Return the [X, Y] coordinate for the center point of the cell that contains the specified text.  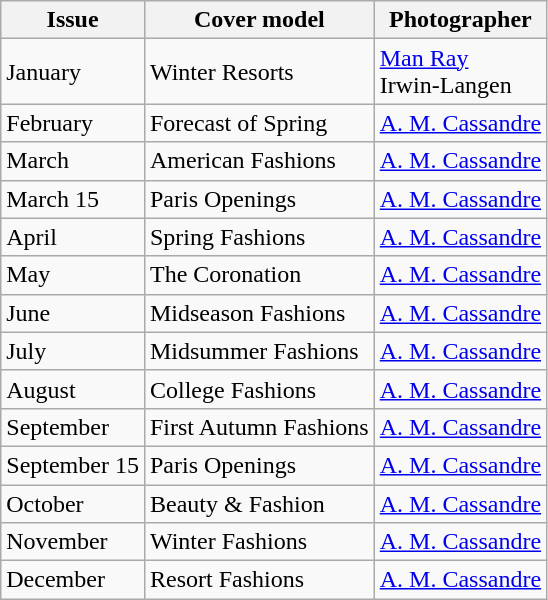
Resort Fashions [259, 580]
American Fashions [259, 161]
February [73, 123]
First Autumn Fashions [259, 427]
Spring Fashions [259, 237]
College Fashions [259, 389]
Winter Resorts [259, 72]
Midseason Fashions [259, 313]
Winter Fashions [259, 542]
December [73, 580]
March 15 [73, 199]
January [73, 72]
Midsummer Fashions [259, 351]
Forecast of Spring [259, 123]
October [73, 503]
November [73, 542]
September 15 [73, 465]
March [73, 161]
Photographer [460, 20]
September [73, 427]
July [73, 351]
Man Ray Irwin-Langen [460, 72]
Cover model [259, 20]
April [73, 237]
Beauty & Fashion [259, 503]
May [73, 275]
Issue [73, 20]
The Coronation [259, 275]
August [73, 389]
June [73, 313]
